Detect which cell encompasses the target text, then output its (x, y) center coordinate. 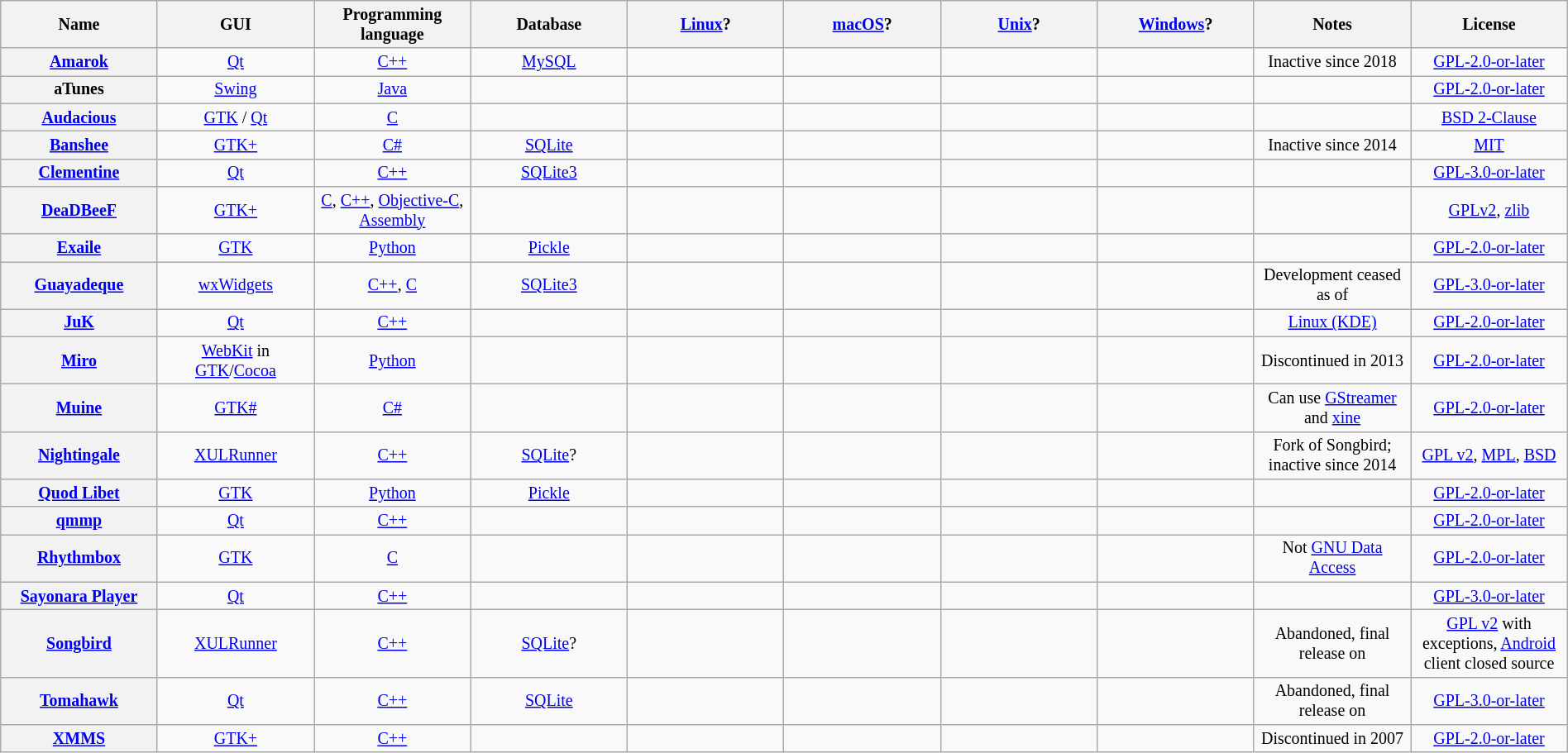
aTunes (79, 89)
Rhythmbox (79, 559)
GTK# (235, 408)
Database (549, 25)
Development ceased as of (1331, 286)
WebKit in GTK/Cocoa (235, 360)
GTK / Qt (235, 117)
Name (79, 25)
GPLv2, zlib (1489, 210)
Swing (235, 89)
Clementine (79, 172)
GPL v2, MPL, BSD (1489, 456)
GPL v2 with exceptions, Android client closed source (1489, 643)
Exaile (79, 248)
License (1489, 25)
Amarok (79, 63)
JuK (79, 322)
DeaDBeeF (79, 210)
C, C++, Objective-C, Assembly (392, 210)
Programming language (392, 25)
MySQL (549, 63)
Songbird (79, 643)
Can use GStreamer and xine (1331, 408)
Guayadeque (79, 286)
Fork of Songbird; inactive since 2014 (1331, 456)
MIT (1489, 145)
Tomahawk (79, 701)
Miro (79, 360)
qmmp (79, 521)
XMMS (79, 739)
Muine (79, 408)
Unix? (1019, 25)
Linux? (706, 25)
wxWidgets (235, 286)
Not GNU Data Access (1331, 559)
Sayonara Player (79, 597)
Quod Libet (79, 493)
Audacious (79, 117)
Discontinued in 2007 (1331, 739)
GUI (235, 25)
Windows? (1176, 25)
Linux (KDE) (1331, 322)
Notes (1331, 25)
macOS? (862, 25)
C++, C (392, 286)
Java (392, 89)
Inactive since 2014 (1331, 145)
Nightingale (79, 456)
Banshee (79, 145)
BSD 2-Clause (1489, 117)
Discontinued in 2013 (1331, 360)
Inactive since 2018 (1331, 63)
